Search for the cell housing the specified text and yield its [X, Y] center coordinate. 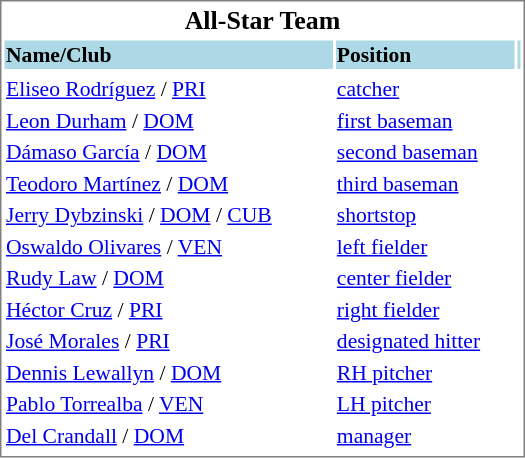
All-Star Team [262, 20]
Héctor Cruz / PRI [168, 310]
center fielder [424, 278]
shortstop [424, 215]
Dámaso García / DOM [168, 152]
right fielder [424, 310]
LH pitcher [424, 404]
Leon Durham / DOM [168, 120]
Pablo Torrealba / VEN [168, 404]
Del Crandall / DOM [168, 436]
manager [424, 436]
catcher [424, 89]
designated hitter [424, 341]
José Morales / PRI [168, 341]
Oswaldo Olivares / VEN [168, 246]
left fielder [424, 246]
RH pitcher [424, 372]
Rudy Law / DOM [168, 278]
first baseman [424, 120]
Name/Club [168, 54]
Position [424, 54]
Teodoro Martínez / DOM [168, 184]
Dennis Lewallyn / DOM [168, 372]
Eliseo Rodríguez / PRI [168, 89]
third baseman [424, 184]
Jerry Dybzinski / DOM / CUB [168, 215]
second baseman [424, 152]
